For the text-containing cell, return its midpoint in (X, Y) coordinate format. 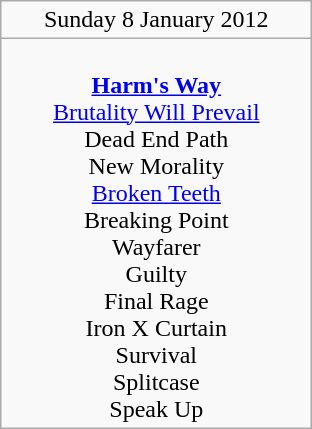
Sunday 8 January 2012 (156, 20)
